Return the [X, Y] coordinate for the center point of the cell that contains the specified text.  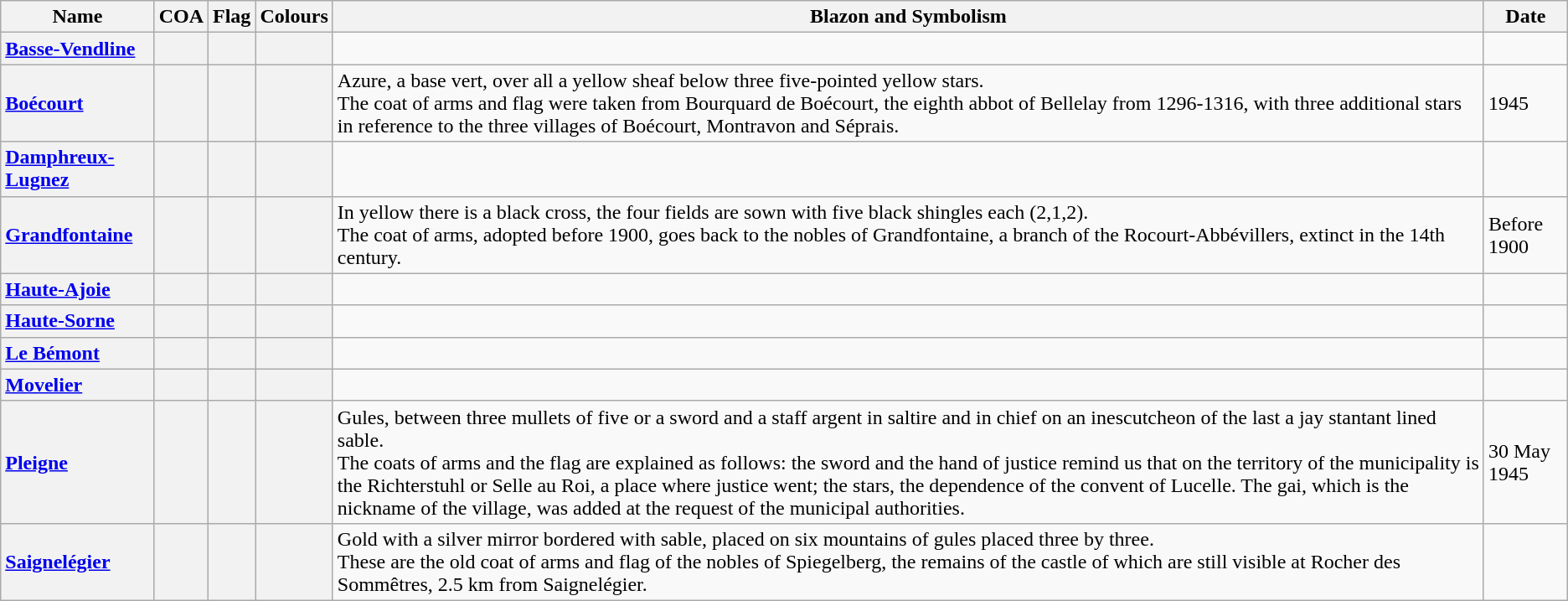
Movelier [77, 385]
Haute-Sorne [77, 321]
Pleigne [77, 462]
COA [181, 17]
Colours [294, 17]
Saignelégier [77, 562]
Boécourt [77, 103]
1945 [1525, 103]
Le Bémont [77, 353]
Grandfontaine [77, 235]
Flag [232, 17]
Blazon and Symbolism [908, 17]
Damphreux-Lugnez [77, 169]
Haute-Ajoie [77, 289]
Basse-Vendline [77, 49]
Name [77, 17]
Date [1525, 17]
Before 1900 [1525, 235]
30 May 1945 [1525, 462]
